Return (x, y) of the center of cell containing provided text 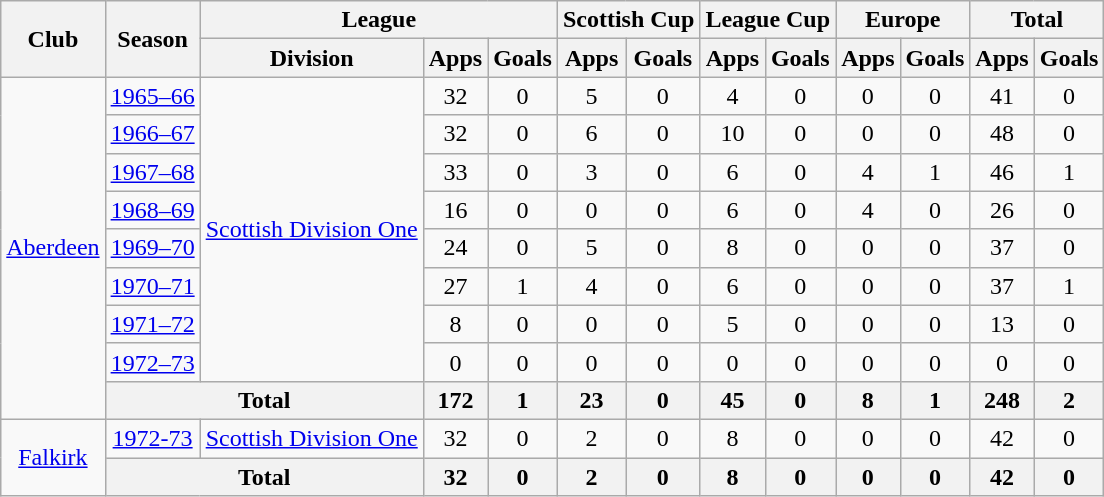
1967–68 (152, 172)
33 (455, 172)
13 (1002, 324)
Aberdeen (53, 248)
1966–67 (152, 134)
Club (53, 39)
1972-73 (152, 438)
Scottish Cup (628, 20)
172 (455, 400)
1970–71 (152, 286)
Falkirk (53, 457)
League (378, 20)
Division (312, 58)
41 (1002, 96)
10 (732, 134)
Europe (903, 20)
Season (152, 39)
1969–70 (152, 248)
3 (591, 172)
23 (591, 400)
26 (1002, 210)
27 (455, 286)
16 (455, 210)
46 (1002, 172)
48 (1002, 134)
League Cup (768, 20)
248 (1002, 400)
24 (455, 248)
1972–73 (152, 362)
1965–66 (152, 96)
45 (732, 400)
1968–69 (152, 210)
1971–72 (152, 324)
